Capture the cell that displays the provided text and extract its (x, y) central coordinate. 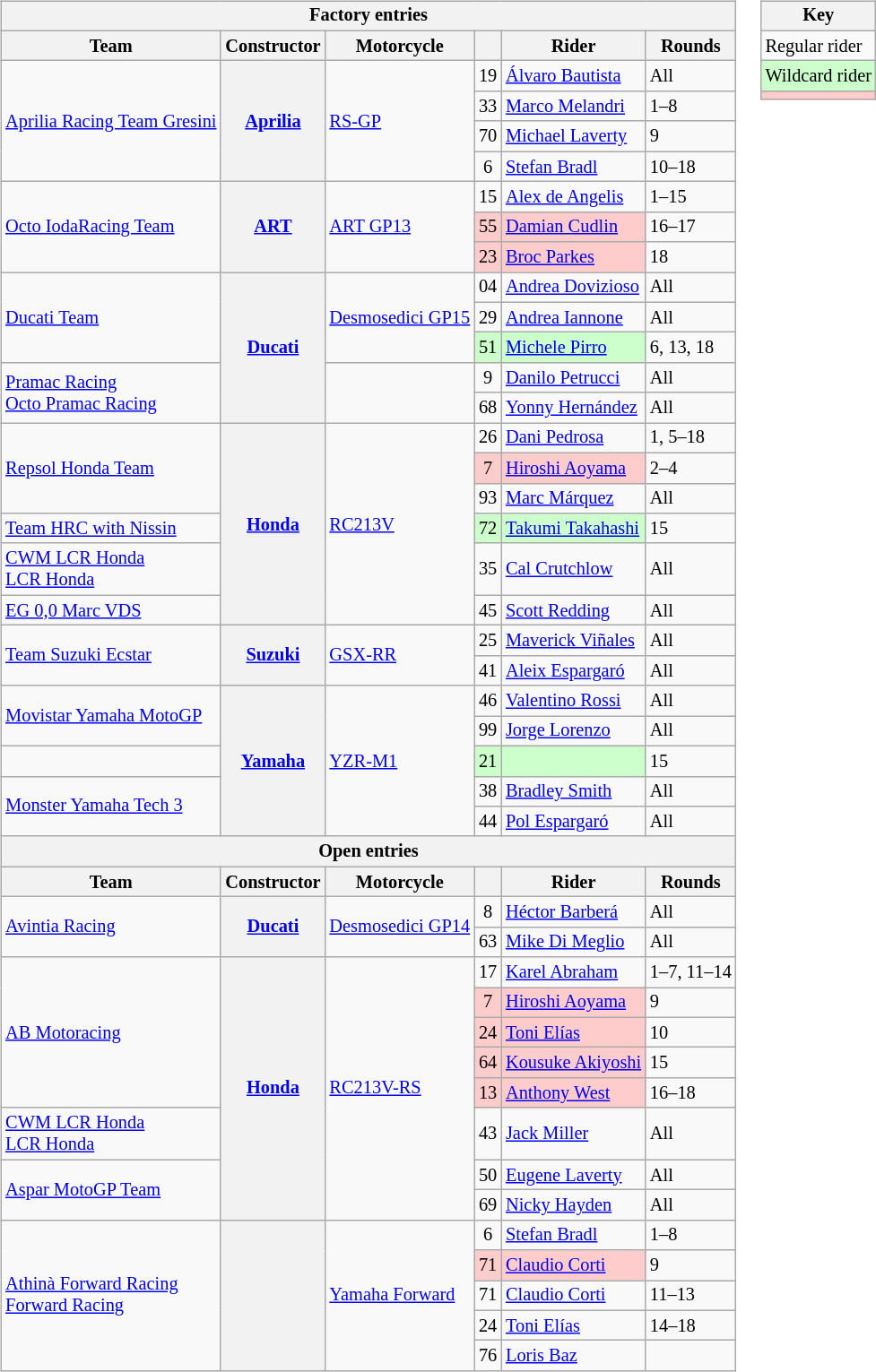
23 (488, 257)
64 (488, 1063)
29 (488, 317)
41 (488, 670)
6, 13, 18 (690, 348)
72 (488, 529)
63 (488, 942)
16–18 (690, 1093)
Alex de Angelis (574, 197)
50 (488, 1175)
Dani Pedrosa (574, 438)
RS-GP (400, 122)
10 (690, 1032)
RC213V (400, 524)
RC213V-RS (400, 1088)
Karel Abraham (574, 972)
Álvaro Bautista (574, 76)
19 (488, 76)
10–18 (690, 167)
Jorge Lorenzo (574, 731)
Bradley Smith (574, 791)
Factory entries (368, 16)
Michele Pirro (574, 348)
43 (488, 1134)
Kousuke Akiyoshi (574, 1063)
Pramac Racing Octo Pramac Racing (111, 393)
Maverick Viñales (574, 641)
Team Suzuki Ecstar (111, 656)
1, 5–18 (690, 438)
Loris Baz (574, 1356)
Athinà Forward Racing Forward Racing (111, 1295)
Pol Espargaró (574, 822)
35 (488, 569)
99 (488, 731)
1–7, 11–14 (690, 972)
Suzuki (273, 656)
Movistar Yamaha MotoGP (111, 715)
Avintia Racing (111, 927)
Aprilia (273, 122)
YZR-M1 (400, 761)
Monster Yamaha Tech 3 (111, 807)
Team HRC with Nissin (111, 529)
33 (488, 107)
Yamaha Forward (400, 1295)
Eugene Laverty (574, 1175)
Mike Di Meglio (574, 942)
16–17 (690, 227)
70 (488, 136)
Aleix Espargaró (574, 670)
93 (488, 498)
1–15 (690, 197)
68 (488, 408)
Desmosedici GP15 (400, 317)
51 (488, 348)
AB Motoracing (111, 1032)
GSX-RR (400, 656)
Scott Redding (574, 610)
21 (488, 761)
13 (488, 1093)
04 (488, 288)
Yamaha (273, 761)
2–4 (690, 468)
Héctor Barberá (574, 912)
Andrea Iannone (574, 317)
45 (488, 610)
Ducati Team (111, 317)
44 (488, 822)
Valentino Rossi (574, 701)
Cal Crutchlow (574, 569)
Nicky Hayden (574, 1205)
26 (488, 438)
55 (488, 227)
11–13 (690, 1296)
8 (488, 912)
38 (488, 791)
Marc Márquez (574, 498)
14–18 (690, 1325)
Desmosedici GP14 (400, 927)
Anthony West (574, 1093)
EG 0,0 Marc VDS (111, 610)
Repsol Honda Team (111, 468)
ART GP13 (400, 228)
Takumi Takahashi (574, 529)
Aprilia Racing Team Gresini (111, 122)
18 (690, 257)
Danilo Petrucci (574, 378)
Wildcard rider (819, 76)
Yonny Hernández (574, 408)
Open entries (368, 851)
Key (819, 16)
Regular rider (819, 46)
76 (488, 1356)
46 (488, 701)
Andrea Dovizioso (574, 288)
Damian Cudlin (574, 227)
Marco Melandri (574, 107)
Michael Laverty (574, 136)
Octo IodaRacing Team (111, 228)
17 (488, 972)
Aspar MotoGP Team (111, 1190)
Broc Parkes (574, 257)
69 (488, 1205)
Jack Miller (574, 1134)
ART (273, 228)
25 (488, 641)
